Return the (X, Y) coordinate for the center point of the cell that contains the specified text.  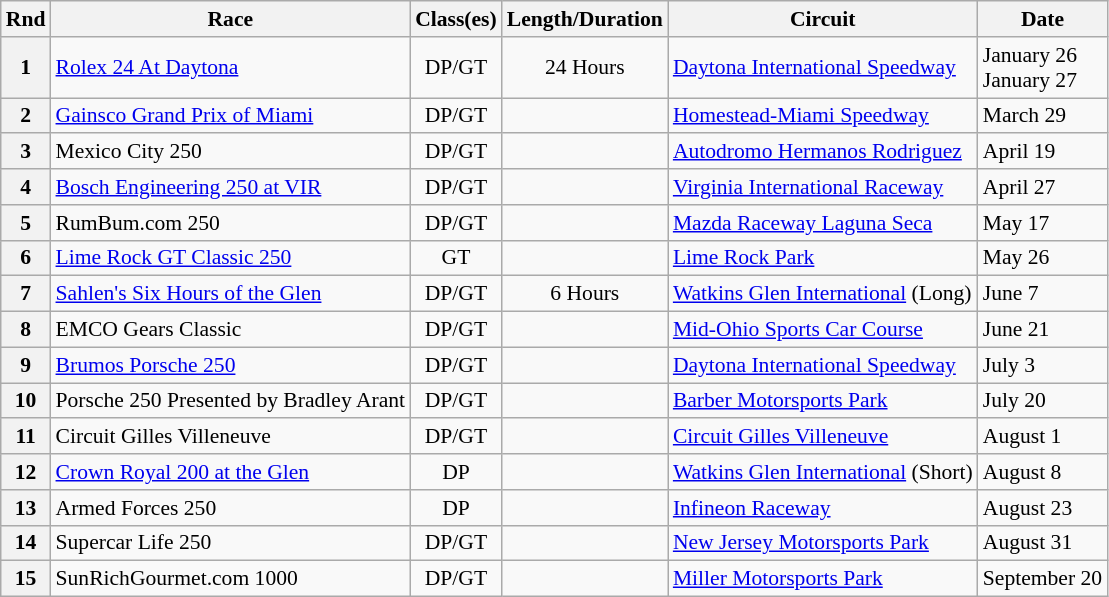
Barber Motorsports Park (823, 401)
Mazda Raceway Laguna Seca (823, 223)
3 (26, 152)
Homestead-Miami Speedway (823, 116)
Watkins Glen International (Long) (823, 294)
July 3 (1042, 365)
1 (26, 68)
August 1 (1042, 437)
May 26 (1042, 258)
Lime Rock Park (823, 258)
6 Hours (585, 294)
6 (26, 258)
Date (1042, 19)
15 (26, 579)
Class(es) (456, 19)
Gainsco Grand Prix of Miami (230, 116)
9 (26, 365)
14 (26, 543)
Length/Duration (585, 19)
August 8 (1042, 472)
Lime Rock GT Classic 250 (230, 258)
GT (456, 258)
2 (26, 116)
SunRichGourmet.com 1000 (230, 579)
Circuit (823, 19)
4 (26, 187)
Mid-Ohio Sports Car Course (823, 330)
Virginia International Raceway (823, 187)
EMCO Gears Classic (230, 330)
August 23 (1042, 508)
Infineon Raceway (823, 508)
RumBum.com 250 (230, 223)
August 31 (1042, 543)
July 20 (1042, 401)
7 (26, 294)
April 27 (1042, 187)
10 (26, 401)
Mexico City 250 (230, 152)
June 7 (1042, 294)
11 (26, 437)
Rolex 24 At Daytona (230, 68)
April 19 (1042, 152)
Supercar Life 250 (230, 543)
May 17 (1042, 223)
13 (26, 508)
Sahlen's Six Hours of the Glen (230, 294)
New Jersey Motorsports Park (823, 543)
Crown Royal 200 at the Glen (230, 472)
12 (26, 472)
Porsche 250 Presented by Bradley Arant (230, 401)
Race (230, 19)
24 Hours (585, 68)
Armed Forces 250 (230, 508)
Autodromo Hermanos Rodriguez (823, 152)
June 21 (1042, 330)
September 20 (1042, 579)
March 29 (1042, 116)
Rnd (26, 19)
January 26January 27 (1042, 68)
Watkins Glen International (Short) (823, 472)
Brumos Porsche 250 (230, 365)
Miller Motorsports Park (823, 579)
Bosch Engineering 250 at VIR (230, 187)
8 (26, 330)
5 (26, 223)
